Capture the cell that displays the provided text and extract its (X, Y) central coordinate. 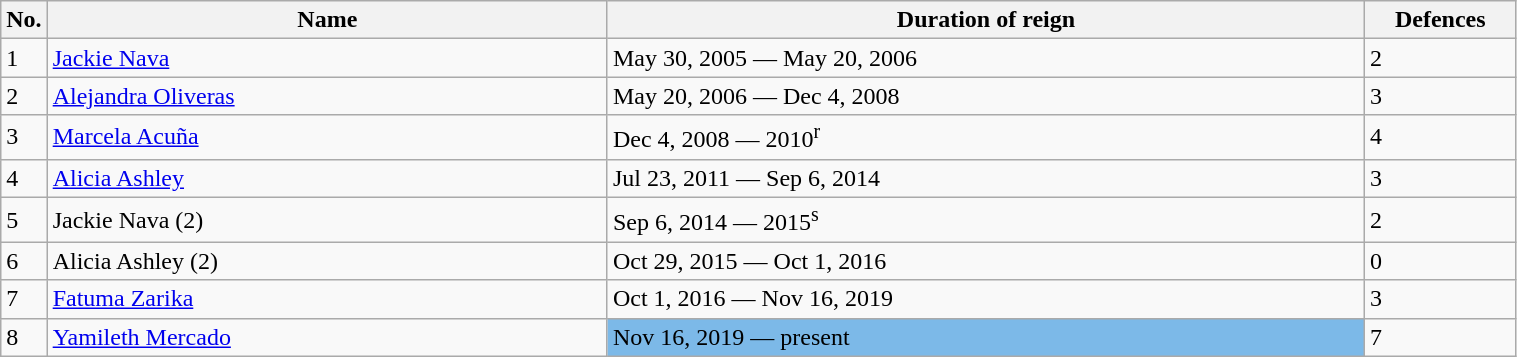
May 30, 2005 — May 20, 2006 (986, 58)
1 (24, 58)
Oct 29, 2015 — Oct 1, 2016 (986, 261)
Name (327, 20)
Nov 16, 2019 — present (986, 337)
Jackie Nava (2) (327, 220)
Oct 1, 2016 — Nov 16, 2019 (986, 299)
Jul 23, 2011 — Sep 6, 2014 (986, 178)
Jackie Nava (327, 58)
May 20, 2006 — Dec 4, 2008 (986, 96)
Alicia Ashley (327, 178)
Marcela Acuña (327, 138)
Dec 4, 2008 — 2010r (986, 138)
Alejandra Oliveras (327, 96)
Yamileth Mercado (327, 337)
Sep 6, 2014 — 2015s (986, 220)
No. (24, 20)
Defences (1441, 20)
8 (24, 337)
Duration of reign (986, 20)
0 (1441, 261)
6 (24, 261)
5 (24, 220)
Alicia Ashley (2) (327, 261)
Fatuma Zarika (327, 299)
